For the text-containing cell, return its midpoint in [x, y] coordinate format. 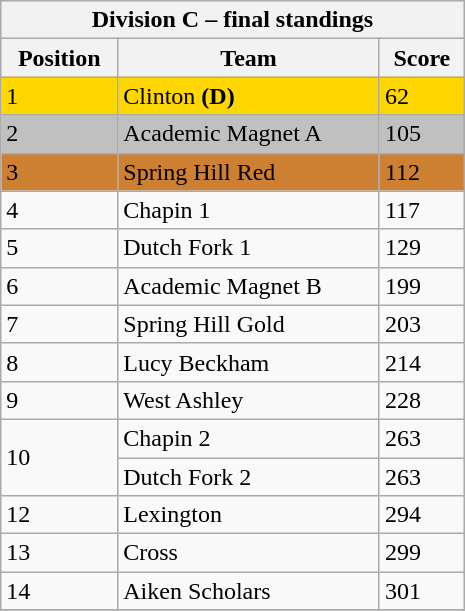
West Ashley [249, 400]
6 [60, 286]
Chapin 2 [249, 438]
Score [422, 58]
8 [60, 362]
199 [422, 286]
1 [60, 96]
Spring Hill Gold [249, 324]
2 [60, 134]
Academic Magnet A [249, 134]
214 [422, 362]
294 [422, 515]
10 [60, 457]
112 [422, 172]
Dutch Fork 2 [249, 477]
Chapin 1 [249, 210]
Aiken Scholars [249, 591]
4 [60, 210]
13 [60, 553]
5 [60, 248]
Lexington [249, 515]
Academic Magnet B [249, 286]
12 [60, 515]
129 [422, 248]
Dutch Fork 1 [249, 248]
Spring Hill Red [249, 172]
105 [422, 134]
7 [60, 324]
Position [60, 58]
Cross [249, 553]
14 [60, 591]
Division C – final standings [233, 20]
203 [422, 324]
9 [60, 400]
62 [422, 96]
228 [422, 400]
Clinton (D) [249, 96]
117 [422, 210]
Team [249, 58]
299 [422, 553]
Lucy Beckham [249, 362]
3 [60, 172]
301 [422, 591]
